Search for the cell housing the specified text and yield its (x, y) center coordinate. 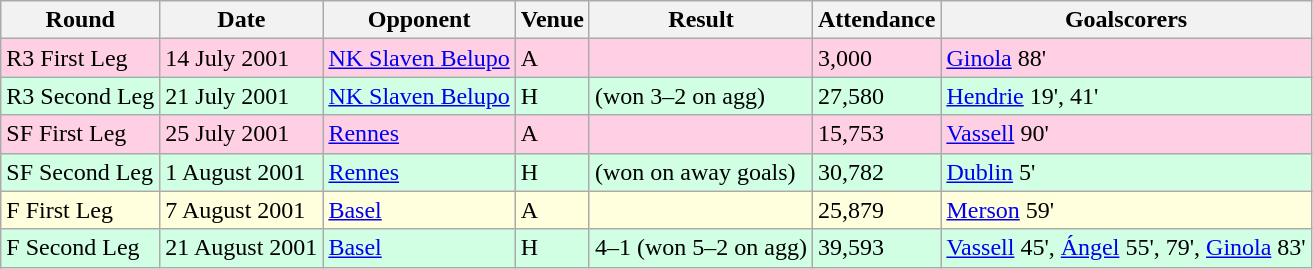
Venue (552, 20)
3,000 (876, 58)
R3 First Leg (80, 58)
Vassell 90' (1126, 134)
F Second Leg (80, 248)
Vassell 45', Ángel 55', 79', Ginola 83' (1126, 248)
Hendrie 19', 41' (1126, 96)
Opponent (419, 20)
7 August 2001 (242, 210)
Round (80, 20)
R3 Second Leg (80, 96)
Attendance (876, 20)
Merson 59' (1126, 210)
SF Second Leg (80, 172)
Goalscorers (1126, 20)
15,753 (876, 134)
39,593 (876, 248)
30,782 (876, 172)
4–1 (won 5–2 on agg) (700, 248)
27,580 (876, 96)
(won on away goals) (700, 172)
14 July 2001 (242, 58)
Result (700, 20)
Ginola 88' (1126, 58)
Dublin 5' (1126, 172)
25 July 2001 (242, 134)
25,879 (876, 210)
21 July 2001 (242, 96)
F First Leg (80, 210)
(won 3–2 on agg) (700, 96)
SF First Leg (80, 134)
Date (242, 20)
1 August 2001 (242, 172)
21 August 2001 (242, 248)
